From the cell containing the given text, extract its center point as (x, y) coordinate. 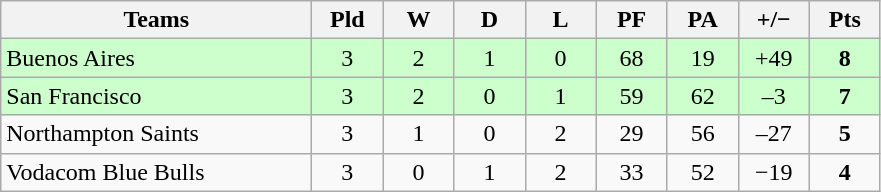
62 (702, 96)
–27 (774, 134)
52 (702, 172)
19 (702, 58)
56 (702, 134)
L (560, 20)
PF (632, 20)
68 (632, 58)
–3 (774, 96)
+/− (774, 20)
+49 (774, 58)
Northampton Saints (156, 134)
W (418, 20)
5 (844, 134)
29 (632, 134)
8 (844, 58)
59 (632, 96)
Pld (348, 20)
−19 (774, 172)
4 (844, 172)
D (490, 20)
PA (702, 20)
San Francisco (156, 96)
Teams (156, 20)
Vodacom Blue Bulls (156, 172)
Buenos Aires (156, 58)
Pts (844, 20)
7 (844, 96)
33 (632, 172)
